Identify which cell holds the provided text, then report its [X, Y] central coordinate. 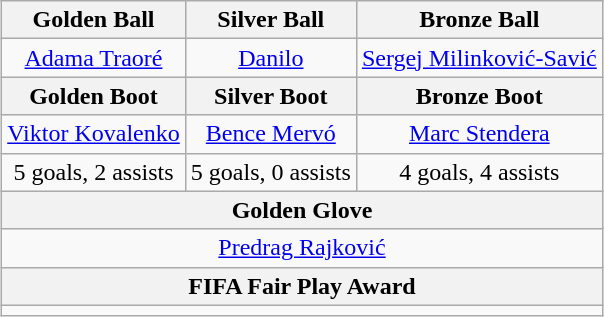
FIFA Fair Play Award [302, 286]
Silver Ball [270, 20]
Bronze Boot [479, 96]
Silver Boot [270, 96]
Viktor Kovalenko [94, 134]
Golden Boot [94, 96]
Adama Traoré [94, 58]
Bronze Ball [479, 20]
Danilo [270, 58]
Predrag Rajković [302, 248]
4 goals, 4 assists [479, 172]
Sergej Milinković-Savić [479, 58]
5 goals, 2 assists [94, 172]
Golden Ball [94, 20]
Marc Stendera [479, 134]
Golden Glove [302, 210]
5 goals, 0 assists [270, 172]
Bence Mervó [270, 134]
